Determine the [x, y] coordinate at the center of the cell enclosing the given text.  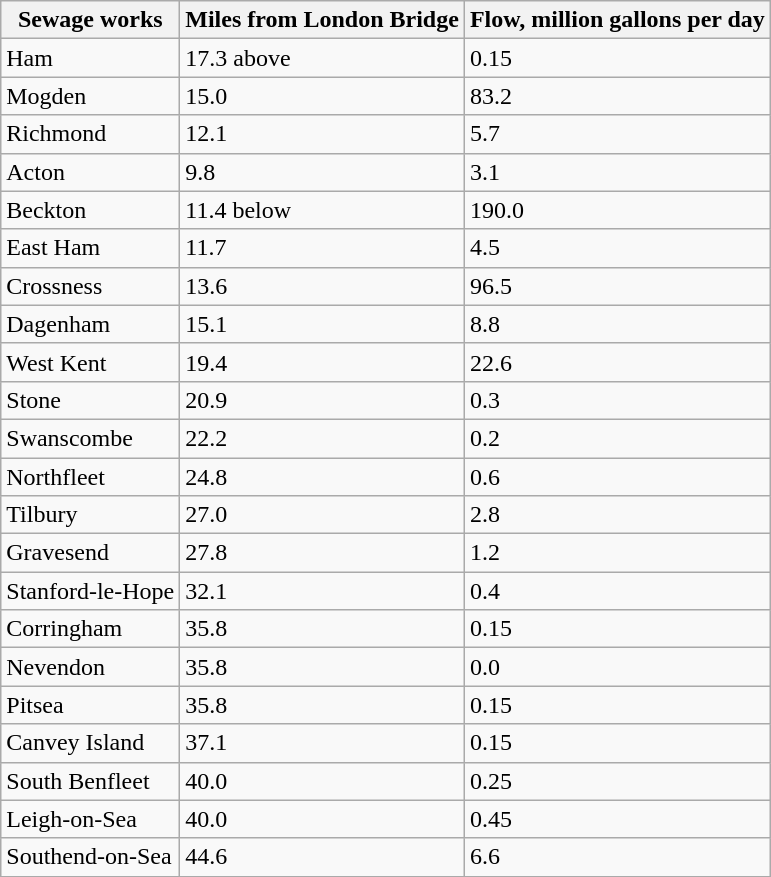
0.4 [617, 591]
Beckton [90, 210]
Stone [90, 400]
Southend-on-Sea [90, 857]
Dagenham [90, 324]
11.7 [322, 248]
South Benfleet [90, 781]
5.7 [617, 134]
15.0 [322, 96]
Gravesend [90, 553]
Pitsea [90, 705]
Northfleet [90, 477]
Canvey Island [90, 743]
27.8 [322, 553]
15.1 [322, 324]
0.0 [617, 667]
Mogden [90, 96]
0.45 [617, 819]
Miles from London Bridge [322, 20]
17.3 above [322, 58]
44.6 [322, 857]
9.8 [322, 172]
Stanford-le-Hope [90, 591]
0.2 [617, 438]
27.0 [322, 515]
East Ham [90, 248]
96.5 [617, 286]
8.8 [617, 324]
Tilbury [90, 515]
Leigh-on-Sea [90, 819]
11.4 below [322, 210]
37.1 [322, 743]
Nevendon [90, 667]
6.6 [617, 857]
Sewage works [90, 20]
Richmond [90, 134]
0.3 [617, 400]
13.6 [322, 286]
0.6 [617, 477]
19.4 [322, 362]
West Kent [90, 362]
Swanscombe [90, 438]
3.1 [617, 172]
2.8 [617, 515]
0.25 [617, 781]
83.2 [617, 96]
Acton [90, 172]
22.6 [617, 362]
Crossness [90, 286]
Ham [90, 58]
Flow, million gallons per day [617, 20]
32.1 [322, 591]
190.0 [617, 210]
Corringham [90, 629]
12.1 [322, 134]
4.5 [617, 248]
24.8 [322, 477]
20.9 [322, 400]
22.2 [322, 438]
1.2 [617, 553]
